From the cell containing the given text, extract its center point as [X, Y] coordinate. 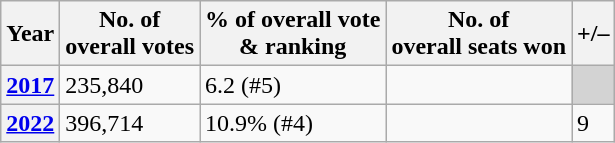
2022 [30, 123]
No. ofoverall votes [130, 34]
396,714 [130, 123]
10.9% (#4) [293, 123]
+/– [594, 34]
% of overall vote & ranking [293, 34]
Year [30, 34]
235,840 [130, 85]
6.2 (#5) [293, 85]
No. ofoverall seats won [479, 34]
9 [594, 123]
2017 [30, 85]
